Locate the cell with the specified text and output its [X, Y] center coordinate. 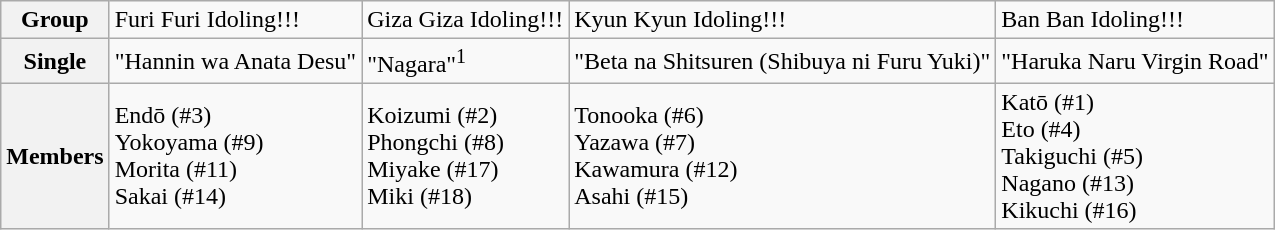
Group [55, 20]
Katō (#1) Eto (#4) Takiguchi (#5) Nagano (#13) Kikuchi (#16) [1135, 156]
Ban Ban Idoling!!! [1135, 20]
Members [55, 156]
Endō (#3) Yokoyama (#9) Morita (#11) Sakai (#14) [236, 156]
"Beta na Shitsuren (Shibuya ni Furu Yuki)" [782, 62]
Kyun Kyun Idoling!!! [782, 20]
Tonooka (#6) Yazawa (#7) Kawamura (#12) Asahi (#15) [782, 156]
"Nagara"1 [466, 62]
Single [55, 62]
"Haruka Naru Virgin Road" [1135, 62]
"Hannin wa Anata Desu" [236, 62]
Furi Furi Idoling!!! [236, 20]
Koizumi (#2) Phongchi (#8) Miyake (#17) Miki (#18) [466, 156]
Giza Giza Idoling!!! [466, 20]
